Determine the [X, Y] coordinate at the center of the cell enclosing the given text.  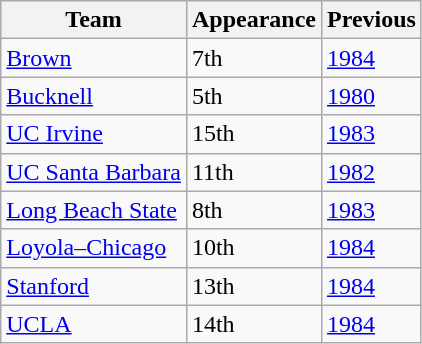
15th [254, 134]
Long Beach State [94, 210]
10th [254, 248]
UC Irvine [94, 134]
Bucknell [94, 96]
Previous [371, 20]
1982 [371, 172]
1980 [371, 96]
UCLA [94, 324]
13th [254, 286]
Appearance [254, 20]
Stanford [94, 286]
11th [254, 172]
14th [254, 324]
8th [254, 210]
Team [94, 20]
UC Santa Barbara [94, 172]
5th [254, 96]
Brown [94, 58]
Loyola–Chicago [94, 248]
7th [254, 58]
